Extract the (X, Y) coordinate from the center of the cell holding the provided text.  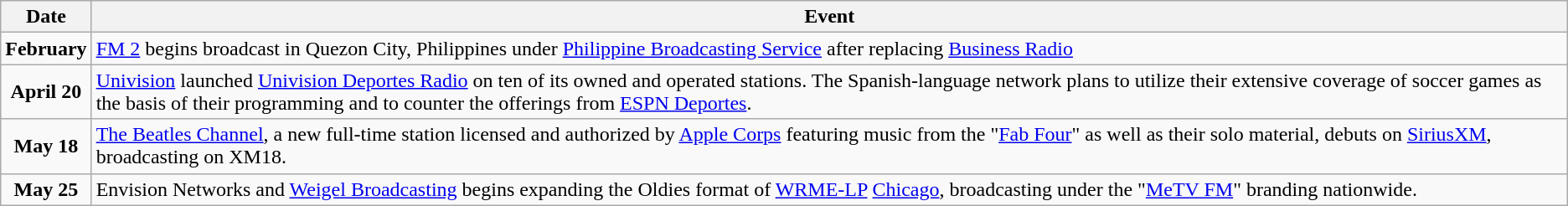
February (46, 49)
May 18 (46, 146)
Event (829, 17)
Date (46, 17)
FM 2 begins broadcast in Quezon City, Philippines under Philippine Broadcasting Service after replacing Business Radio (829, 49)
April 20 (46, 92)
May 25 (46, 189)
